Find where the given text appears and provide that cell's center as (x, y) coordinate. 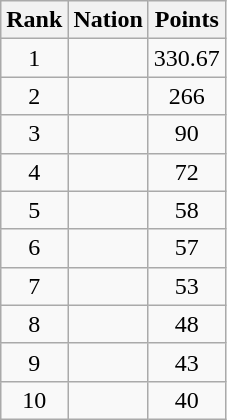
Points (186, 20)
58 (186, 210)
330.67 (186, 58)
8 (34, 324)
72 (186, 172)
7 (34, 286)
90 (186, 134)
2 (34, 96)
Rank (34, 20)
1 (34, 58)
40 (186, 400)
Nation (108, 20)
6 (34, 248)
4 (34, 172)
3 (34, 134)
5 (34, 210)
10 (34, 400)
9 (34, 362)
43 (186, 362)
57 (186, 248)
53 (186, 286)
48 (186, 324)
266 (186, 96)
